Determine the [X, Y] coordinate at the center of the cell enclosing the given text.  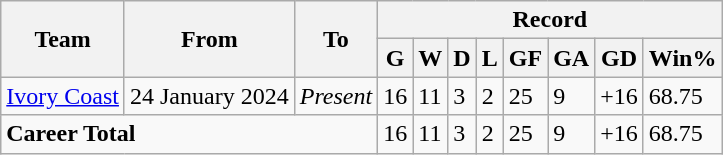
W [430, 58]
To [336, 39]
Win% [682, 58]
From [209, 39]
Team [63, 39]
Present [336, 96]
GD [620, 58]
G [396, 58]
GF [525, 58]
L [490, 58]
24 January 2024 [209, 96]
Ivory Coast [63, 96]
Career Total [190, 134]
GA [572, 58]
D [462, 58]
Record [550, 20]
